Find where the given text appears and provide that cell's center as (x, y) coordinate. 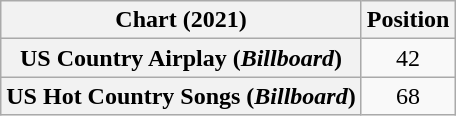
US Country Airplay (Billboard) (181, 58)
Chart (2021) (181, 20)
68 (408, 96)
US Hot Country Songs (Billboard) (181, 96)
42 (408, 58)
Position (408, 20)
